Detect which cell encompasses the target text, then output its [x, y] center coordinate. 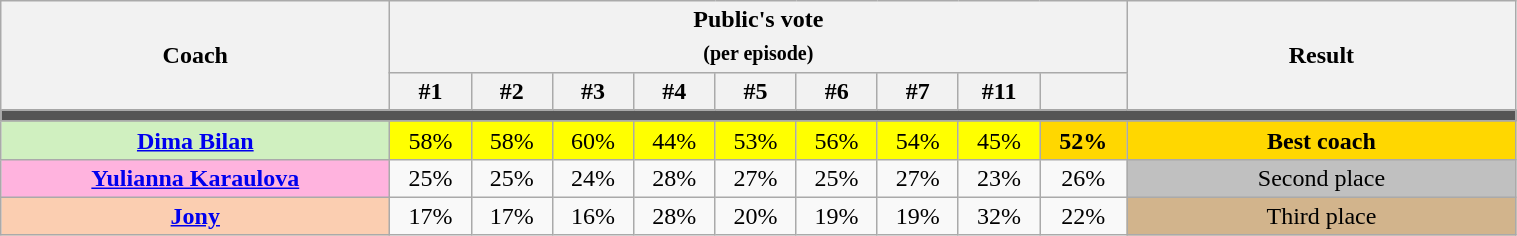
Public's vote(per episode) [758, 36]
#4 [674, 91]
Yulianna Karaulova [196, 178]
54% [918, 140]
53% [756, 140]
26% [1084, 178]
#11 [998, 91]
Third place [1322, 216]
60% [592, 140]
Best coach [1322, 140]
24% [592, 178]
Second place [1322, 178]
Coach [196, 56]
#6 [836, 91]
45% [998, 140]
32% [998, 216]
#7 [918, 91]
44% [674, 140]
Jony [196, 216]
#5 [756, 91]
56% [836, 140]
#2 [512, 91]
#3 [592, 91]
23% [998, 178]
22% [1084, 216]
16% [592, 216]
#1 [430, 91]
Result [1322, 56]
20% [756, 216]
52% [1084, 140]
Dima Bilan [196, 140]
